Locate the cell with the specified text and output its [X, Y] center coordinate. 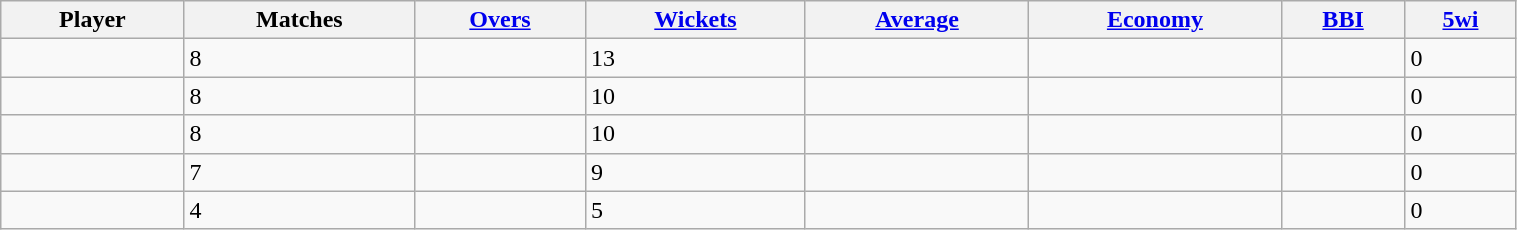
9 [695, 172]
5 [695, 210]
4 [300, 210]
Matches [300, 20]
Average [916, 20]
Player [92, 20]
Wickets [695, 20]
5wi [1460, 20]
BBI [1343, 20]
13 [695, 58]
Economy [1156, 20]
Overs [500, 20]
7 [300, 172]
